Find where the given text appears and provide that cell's center as (X, Y) coordinate. 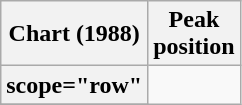
Peakposition (194, 34)
Chart (1988) (74, 34)
scope="row" (74, 85)
